Pinpoint the cell where the given text exists, returning its [X, Y] midpoint coordinate. 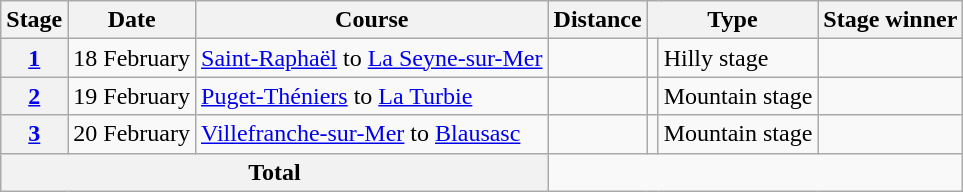
Hilly stage [738, 58]
Distance [598, 20]
3 [34, 134]
Total [274, 172]
18 February [132, 58]
Villefranche-sur-Mer to Blausasc [372, 134]
Puget-Théniers to La Turbie [372, 96]
1 [34, 58]
2 [34, 96]
Saint-Raphaël to La Seyne-sur-Mer [372, 58]
19 February [132, 96]
20 February [132, 134]
Stage [34, 20]
Course [372, 20]
Stage winner [890, 20]
Date [132, 20]
Type [732, 20]
